For the text-containing cell, return its midpoint in (X, Y) coordinate format. 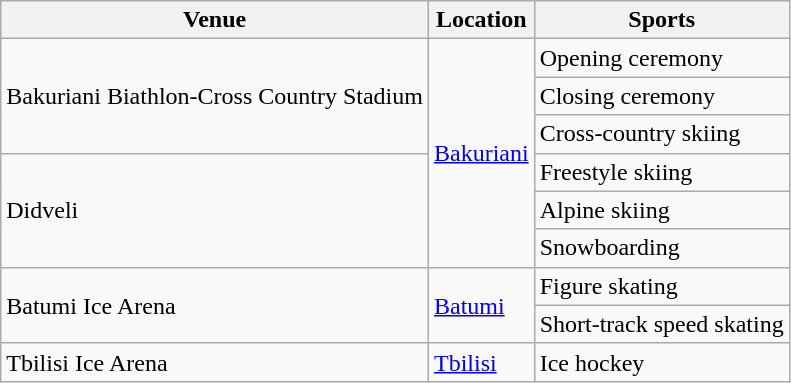
Tbilisi Ice Arena (215, 362)
Snowboarding (662, 248)
Figure skating (662, 286)
Batumi Ice Arena (215, 305)
Tbilisi (481, 362)
Opening ceremony (662, 58)
Alpine skiing (662, 210)
Closing ceremony (662, 96)
Location (481, 20)
Freestyle skiing (662, 172)
Bakuriani Biathlon-Cross Country Stadium (215, 96)
Bakuriani (481, 153)
Venue (215, 20)
Batumi (481, 305)
Short-track speed skating (662, 324)
Sports (662, 20)
Cross-country skiing (662, 134)
Ice hockey (662, 362)
Didveli (215, 210)
